Return the [x, y] coordinate for the center point of the cell that contains the specified text.  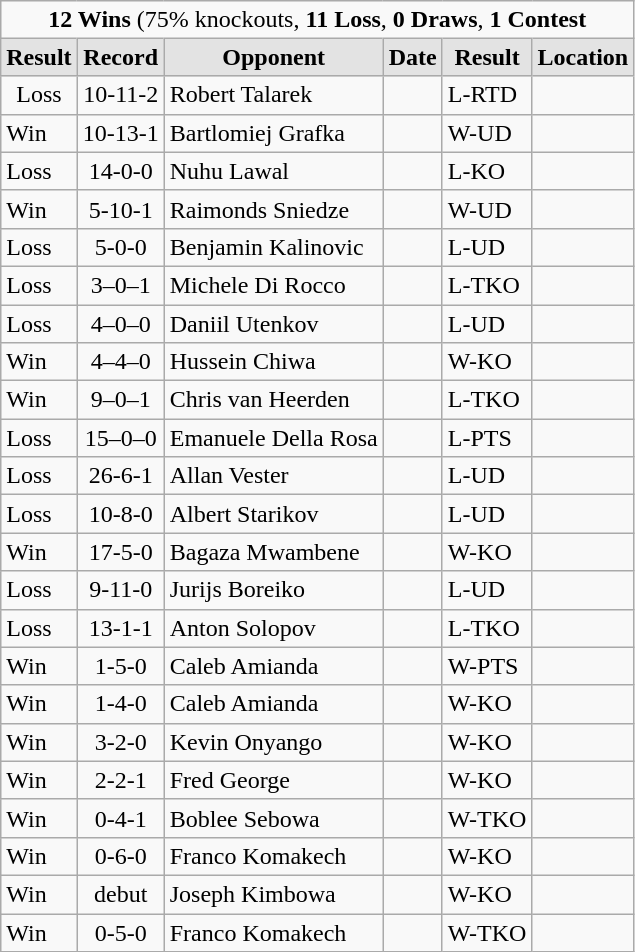
Record [120, 58]
W-PTS [487, 666]
15–0–0 [120, 438]
Date [412, 58]
Opponent [274, 58]
5-10-1 [120, 209]
Bartlomiej Grafka [274, 133]
Albert Starikov [274, 514]
1-4-0 [120, 704]
17-5-0 [120, 552]
debut [120, 894]
4–4–0 [120, 362]
0-4-1 [120, 818]
Bagaza Mwambene [274, 552]
Nuhu Lawal [274, 171]
Robert Talarek [274, 95]
0-5-0 [120, 933]
0-6-0 [120, 856]
Benjamin Kalinovic [274, 247]
Jurijs Boreiko [274, 590]
5-0-0 [120, 247]
Anton Solopov [274, 628]
10-13-1 [120, 133]
Allan Vester [274, 476]
14-0-0 [120, 171]
3–0–1 [120, 285]
13-1-1 [120, 628]
4–0–0 [120, 323]
Boblee Sebowa [274, 818]
9–0–1 [120, 400]
Daniil Utenkov [274, 323]
Emanuele Della Rosa [274, 438]
Kevin Onyango [274, 742]
26-6-1 [120, 476]
3-2-0 [120, 742]
1-5-0 [120, 666]
L-KO [487, 171]
Michele Di Rocco [274, 285]
10-8-0 [120, 514]
Hussein Chiwa [274, 362]
2-2-1 [120, 780]
Joseph Kimbowa [274, 894]
10-11-2 [120, 95]
Location [583, 58]
Chris van Heerden [274, 400]
L-RTD [487, 95]
9-11-0 [120, 590]
Fred George [274, 780]
Raimonds Sniedze [274, 209]
12 Wins (75% knockouts, 11 Loss, 0 Draws, 1 Contest [318, 20]
L-PTS [487, 438]
